Scan for the cell matching the given text and deliver its (X, Y) coordinate at center. 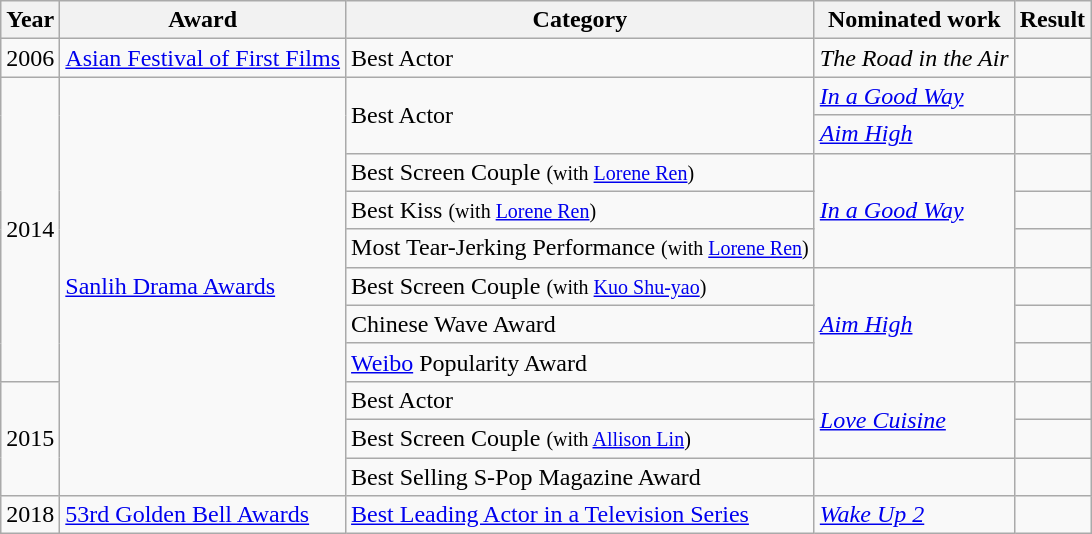
Year (30, 20)
Asian Festival of First Films (203, 58)
The Road in the Air (914, 58)
Wake Up 2 (914, 515)
2018 (30, 515)
Award (203, 20)
2014 (30, 229)
Best Leading Actor in a Television Series (580, 515)
Weibo Popularity Award (580, 362)
53rd Golden Bell Awards (203, 515)
Best Selling S-Pop Magazine Award (580, 477)
Best Screen Couple (with Kuo Shu-yao) (580, 286)
2015 (30, 438)
Love Cuisine (914, 419)
Category (580, 20)
Sanlih Drama Awards (203, 286)
Chinese Wave Award (580, 324)
Most Tear-Jerking Performance (with Lorene Ren) (580, 248)
Nominated work (914, 20)
Best Kiss (with Lorene Ren) (580, 210)
Result (1052, 20)
Best Screen Couple (with Lorene Ren) (580, 172)
2006 (30, 58)
Best Screen Couple (with Allison Lin) (580, 438)
